From the cell containing the given text, extract its center point as (X, Y) coordinate. 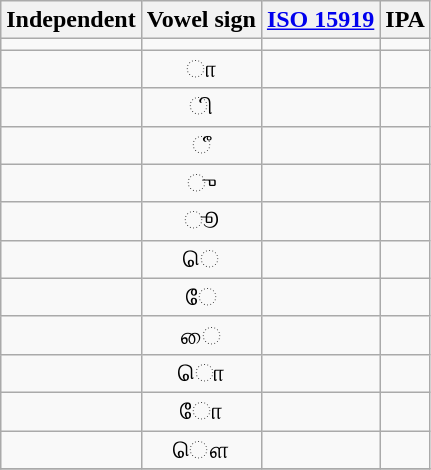
ா (201, 69)
ீ (201, 145)
IPA (406, 20)
Independent (71, 20)
ூ (201, 221)
ே (201, 297)
ு (201, 183)
Vowel sign (201, 20)
ோ (201, 411)
ி (201, 107)
ௌ (201, 449)
ெ (201, 259)
ISO 15919 (320, 20)
ொ (201, 373)
ை (201, 335)
